Capture the cell that displays the provided text and extract its [x, y] central coordinate. 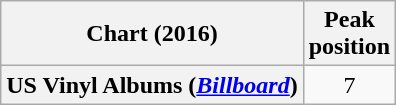
US Vinyl Albums (Billboard) [152, 85]
7 [349, 85]
Peakposition [349, 34]
Chart (2016) [152, 34]
